Return (x, y) of the center of cell containing provided text 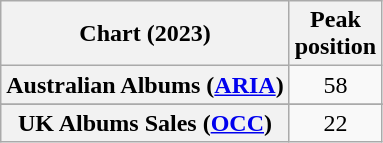
UK Albums Sales (OCC) (145, 123)
Australian Albums (ARIA) (145, 85)
58 (335, 85)
Peakposition (335, 34)
Chart (2023) (145, 34)
22 (335, 123)
